Output the [x, y] coordinate of the center of the cell containing the given text.  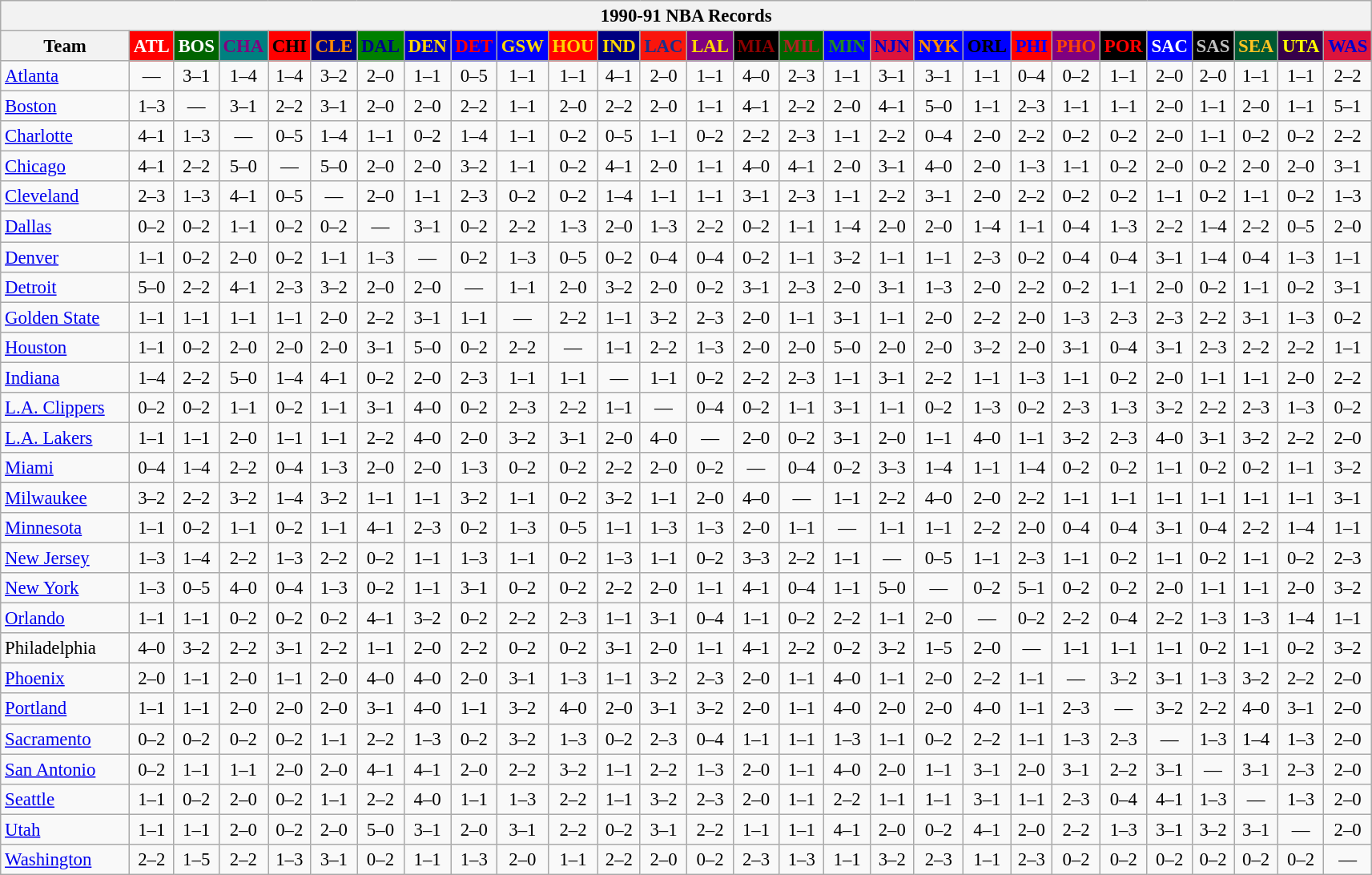
L.A. Lakers [66, 437]
NJN [892, 46]
Cleveland [66, 196]
Utah [66, 829]
HOU [573, 46]
DET [474, 46]
1990-91 NBA Records [686, 16]
WAS [1348, 46]
LAC [663, 46]
Sacramento [66, 739]
New Jersey [66, 558]
Detroit [66, 287]
POR [1123, 46]
ORL [987, 46]
Team [66, 46]
SAS [1213, 46]
L.A. Clippers [66, 408]
Seattle [66, 799]
Houston [66, 347]
Boston [66, 107]
GSW [522, 46]
Minnesota [66, 528]
CLE [333, 46]
Phoenix [66, 679]
MIL [802, 46]
Portland [66, 709]
UTA [1301, 46]
BOS [196, 46]
Denver [66, 257]
MIN [847, 46]
LAL [710, 46]
ATL [151, 46]
SAC [1169, 46]
CHA [243, 46]
San Antonio [66, 769]
SEA [1256, 46]
Chicago [66, 167]
MIA [756, 46]
Indiana [66, 377]
New York [66, 588]
Orlando [66, 619]
Charlotte [66, 136]
DEN [428, 46]
Dallas [66, 227]
IND [619, 46]
PHI [1032, 46]
Golden State [66, 317]
Miami [66, 468]
Atlanta [66, 76]
Philadelphia [66, 648]
Milwaukee [66, 498]
DAL [381, 46]
CHI [289, 46]
Washington [66, 860]
PHO [1076, 46]
NYK [939, 46]
